For the text-containing cell, return its midpoint in [x, y] coordinate format. 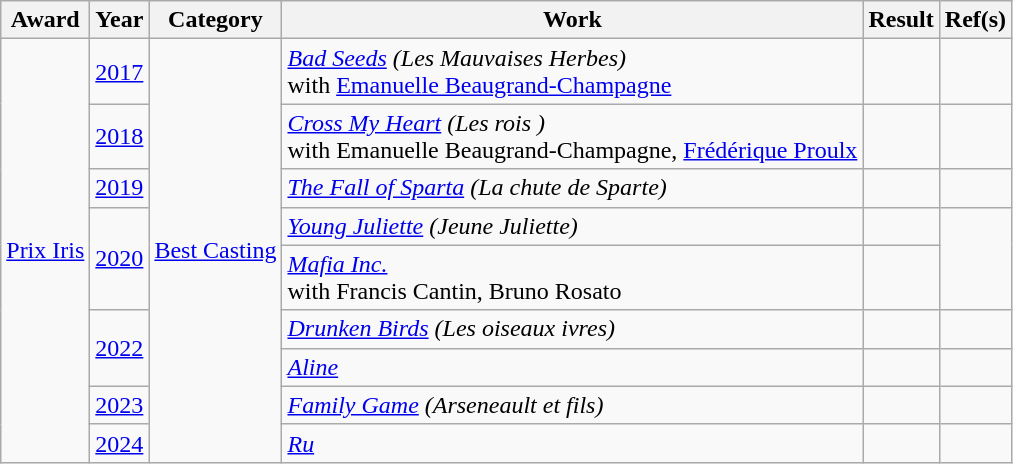
Drunken Birds (Les oiseaux ivres) [572, 329]
2022 [120, 348]
Family Game (Arseneault et fils) [572, 405]
Mafia Inc.with Francis Cantin, Bruno Rosato [572, 278]
2019 [120, 188]
Ru [572, 443]
Prix Iris [46, 251]
Aline [572, 367]
Cross My Heart (Les rois )with Emanuelle Beaugrand-Champagne, Frédérique Proulx [572, 136]
2017 [120, 72]
Category [216, 20]
2018 [120, 136]
Award [46, 20]
2020 [120, 258]
The Fall of Sparta (La chute de Sparte) [572, 188]
Work [572, 20]
Ref(s) [975, 20]
Best Casting [216, 251]
2024 [120, 443]
Bad Seeds (Les Mauvaises Herbes)with Emanuelle Beaugrand-Champagne [572, 72]
Year [120, 20]
Result [901, 20]
2023 [120, 405]
Young Juliette (Jeune Juliette) [572, 226]
